Determine the [X, Y] coordinate at the center of the cell enclosing the given text.  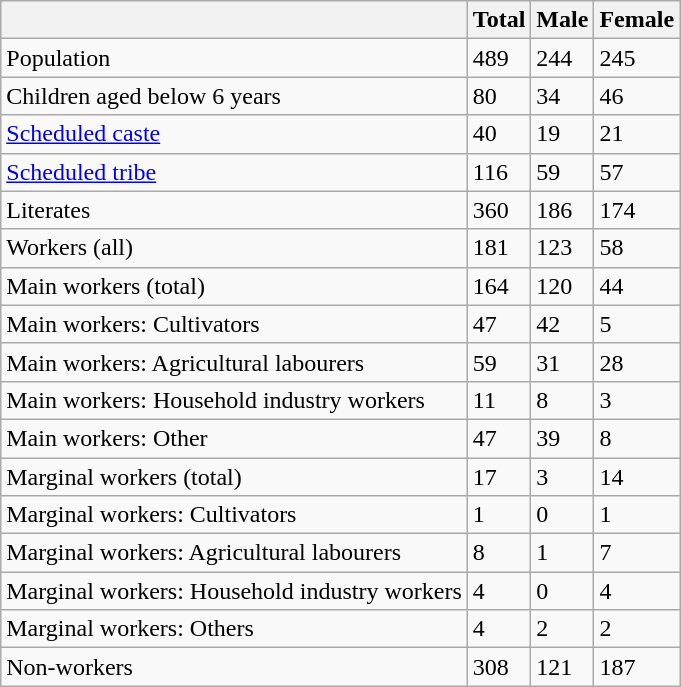
186 [562, 210]
Male [562, 20]
7 [637, 553]
44 [637, 286]
Main workers: Cultivators [234, 324]
Total [499, 20]
Children aged below 6 years [234, 96]
Main workers: Household industry workers [234, 400]
57 [637, 172]
11 [499, 400]
Marginal workers: Cultivators [234, 515]
Female [637, 20]
34 [562, 96]
360 [499, 210]
Scheduled caste [234, 134]
181 [499, 248]
42 [562, 324]
28 [637, 362]
164 [499, 286]
Main workers: Other [234, 438]
245 [637, 58]
17 [499, 477]
58 [637, 248]
120 [562, 286]
5 [637, 324]
Main workers (total) [234, 286]
40 [499, 134]
21 [637, 134]
Non-workers [234, 667]
Literates [234, 210]
46 [637, 96]
489 [499, 58]
80 [499, 96]
Marginal workers: Household industry workers [234, 591]
Population [234, 58]
39 [562, 438]
Scheduled tribe [234, 172]
Marginal workers: Others [234, 629]
14 [637, 477]
31 [562, 362]
Workers (all) [234, 248]
Marginal workers (total) [234, 477]
174 [637, 210]
121 [562, 667]
Main workers: Agricultural labourers [234, 362]
123 [562, 248]
308 [499, 667]
Marginal workers: Agricultural labourers [234, 553]
116 [499, 172]
187 [637, 667]
244 [562, 58]
19 [562, 134]
